Search for the cell housing the specified text and yield its [x, y] center coordinate. 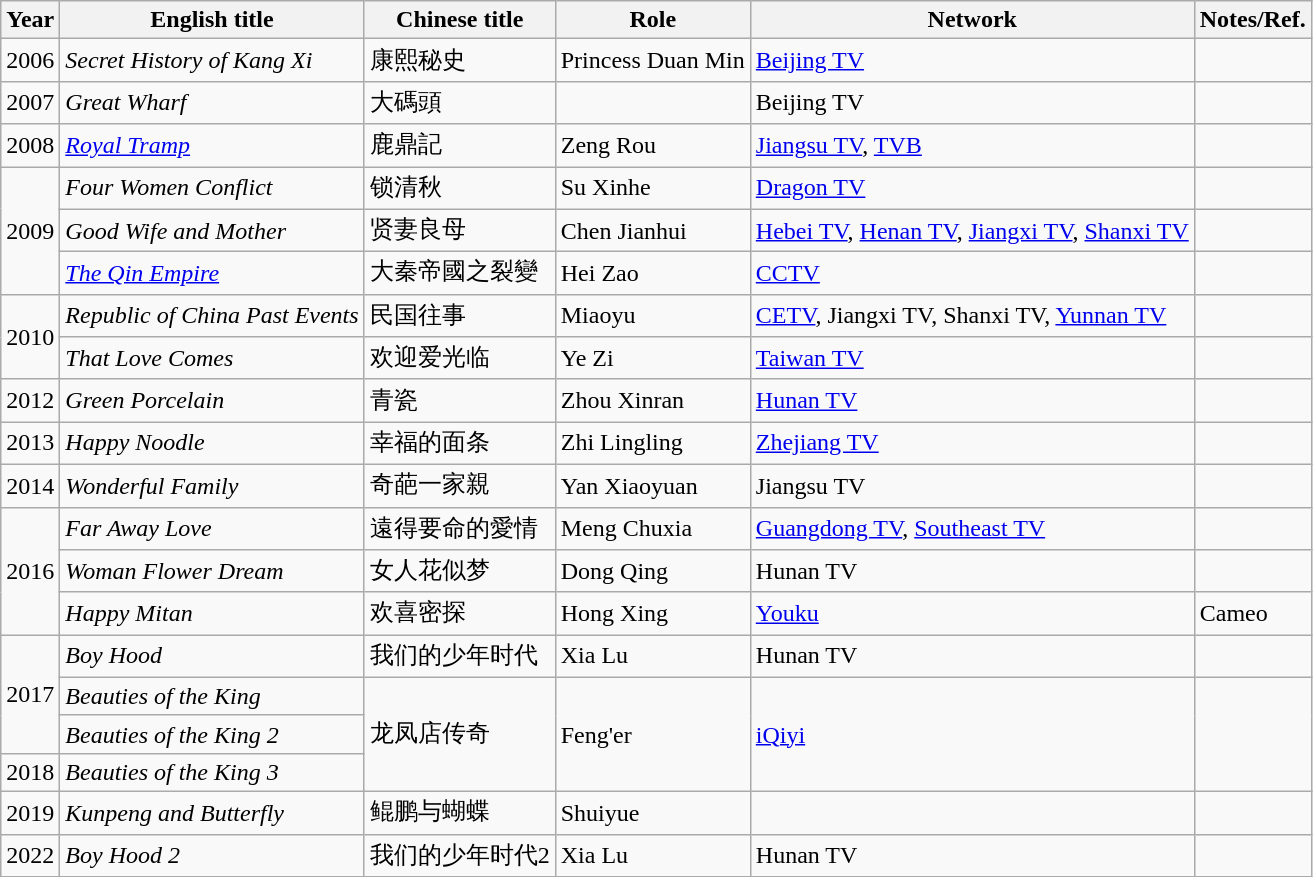
Meng Chuxia [652, 528]
Royal Tramp [212, 146]
Ye Zi [652, 358]
Hei Zao [652, 274]
民国往事 [460, 316]
2007 [30, 102]
大碼頭 [460, 102]
Miaoyu [652, 316]
Youku [972, 614]
Great Wharf [212, 102]
That Love Comes [212, 358]
2013 [30, 444]
Four Women Conflict [212, 188]
Zhi Lingling [652, 444]
欢喜密探 [460, 614]
Taiwan TV [972, 358]
奇葩一家親 [460, 486]
青瓷 [460, 400]
Boy Hood 2 [212, 856]
2008 [30, 146]
CETV, Jiangxi TV, Shanxi TV, Yunnan TV [972, 316]
贤妻良母 [460, 230]
Dong Qing [652, 572]
Feng'er [652, 734]
Jiangsu TV [972, 486]
2012 [30, 400]
2022 [30, 856]
Far Away Love [212, 528]
2006 [30, 60]
CCTV [972, 274]
女人花似梦 [460, 572]
我们的少年时代 [460, 656]
Su Xinhe [652, 188]
Green Porcelain [212, 400]
Cameo [1252, 614]
Wonderful Family [212, 486]
Network [972, 20]
Jiangsu TV, TVB [972, 146]
Zhou Xinran [652, 400]
幸福的面条 [460, 444]
Beauties of the King 3 [212, 772]
Year [30, 20]
Guangdong TV, Southeast TV [972, 528]
龙凤店传奇 [460, 734]
Dragon TV [972, 188]
我们的少年时代2 [460, 856]
Good Wife and Mother [212, 230]
Hebei TV, Henan TV, Jiangxi TV, Shanxi TV [972, 230]
2009 [30, 230]
Shuiyue [652, 812]
Role [652, 20]
iQiyi [972, 734]
Yan Xiaoyuan [652, 486]
Beauties of the King 2 [212, 734]
2016 [30, 571]
鲲鹏与蝴蝶 [460, 812]
Zhejiang TV [972, 444]
Chinese title [460, 20]
2019 [30, 812]
遠得要命的愛情 [460, 528]
Republic of China Past Events [212, 316]
康熙秘史 [460, 60]
鹿鼎記 [460, 146]
大秦帝國之裂變 [460, 274]
Hong Xing [652, 614]
欢迎爱光临 [460, 358]
Princess Duan Min [652, 60]
2017 [30, 694]
Zeng Rou [652, 146]
Beauties of the King [212, 696]
Notes/Ref. [1252, 20]
Happy Mitan [212, 614]
Boy Hood [212, 656]
Kunpeng and Butterfly [212, 812]
Secret History of Kang Xi [212, 60]
Happy Noodle [212, 444]
2014 [30, 486]
锁清秋 [460, 188]
Woman Flower Dream [212, 572]
2010 [30, 336]
2018 [30, 772]
Chen Jianhui [652, 230]
English title [212, 20]
The Qin Empire [212, 274]
